Find where the given text appears and provide that cell's center as [x, y] coordinate. 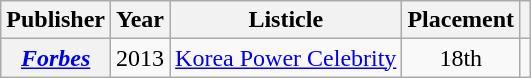
Forbes [56, 58]
Year [140, 20]
2013 [140, 58]
Listicle [286, 20]
Publisher [56, 20]
Placement [461, 20]
18th [461, 58]
Korea Power Celebrity [286, 58]
